Identify which cell holds the provided text, then report its [x, y] central coordinate. 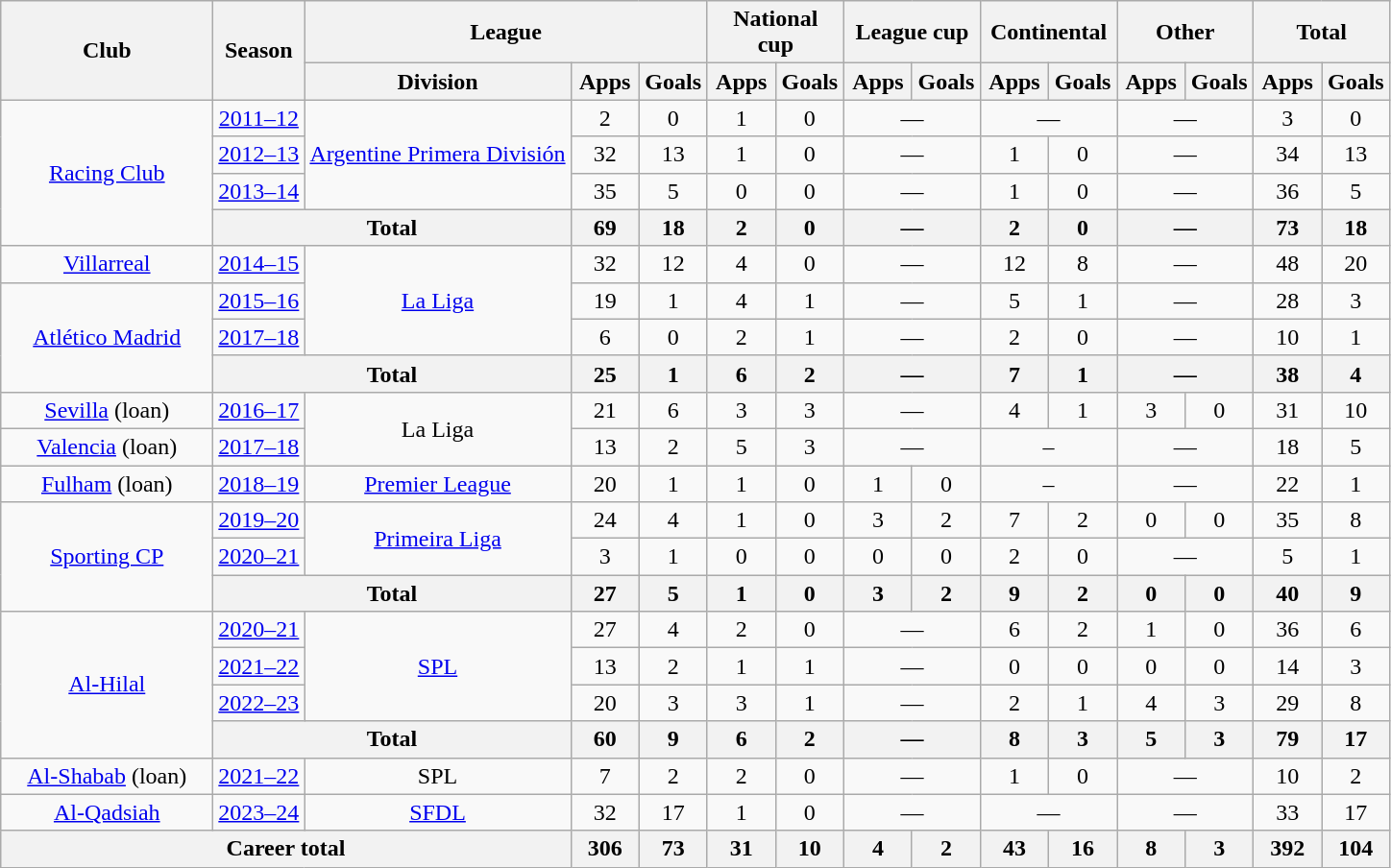
29 [1287, 703]
16 [1084, 849]
Atlético Madrid [108, 337]
2023–24 [259, 812]
306 [605, 849]
Argentine Primera División [438, 155]
Fulham (loan) [108, 483]
104 [1356, 849]
2022–23 [259, 703]
48 [1287, 264]
2019–20 [259, 520]
Racing Club [108, 173]
2018–19 [259, 483]
Villarreal [108, 264]
25 [605, 374]
19 [605, 301]
Premier League [438, 483]
60 [605, 739]
14 [1287, 666]
Career total [286, 849]
Al-Shabab (loan) [108, 776]
Al-Qadsiah [108, 812]
League [505, 33]
2014–15 [259, 264]
Club [108, 50]
National cup [775, 33]
22 [1287, 483]
Continental [1048, 33]
Valencia (loan) [108, 446]
2015–16 [259, 301]
21 [605, 410]
Sporting CP [108, 557]
Sevilla (loan) [108, 410]
SFDL [438, 812]
28 [1287, 301]
2011–12 [259, 118]
69 [605, 228]
392 [1287, 849]
33 [1287, 812]
79 [1287, 739]
League cup [912, 33]
2013–14 [259, 191]
34 [1287, 155]
Other [1185, 33]
2016–17 [259, 410]
Season [259, 50]
38 [1287, 374]
43 [1014, 849]
2012–13 [259, 155]
Division [438, 82]
Al-Hilal [108, 685]
40 [1287, 593]
Primeira Liga [438, 539]
24 [605, 520]
